Output the [x, y] coordinate of the center of the cell containing the given text.  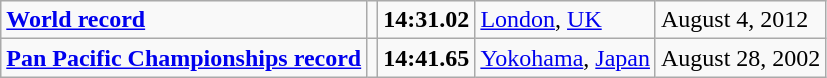
August 4, 2012 [740, 20]
14:41.65 [426, 58]
August 28, 2002 [740, 58]
London, UK [566, 20]
Yokohama, Japan [566, 58]
Pan Pacific Championships record [184, 58]
World record [184, 20]
14:31.02 [426, 20]
